From the cell containing the given text, extract its center point as (x, y) coordinate. 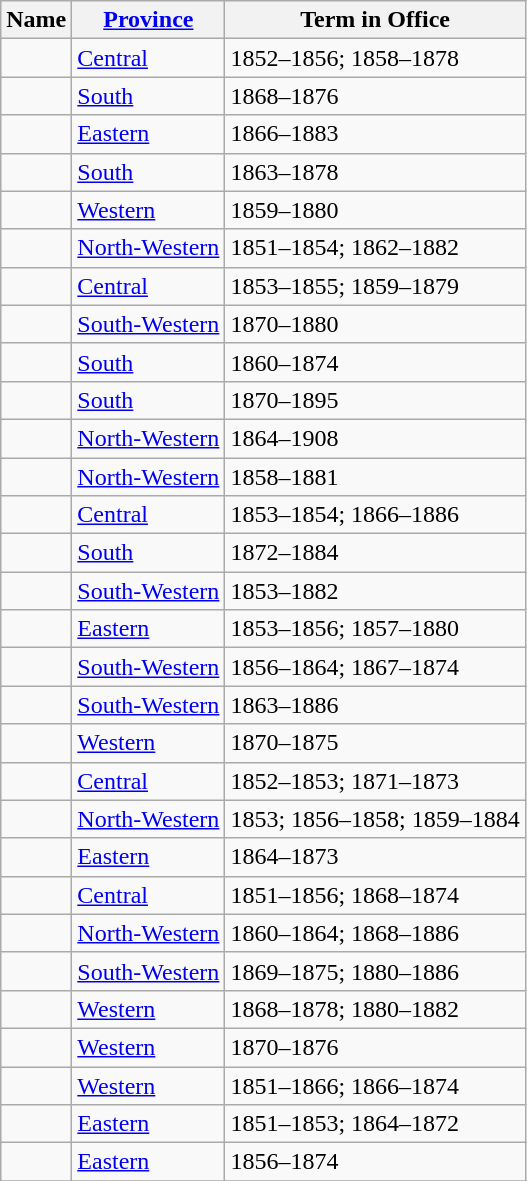
1853–1856; 1857–1880 (375, 629)
Term in Office (375, 20)
1869–1875; 1880–1886 (375, 971)
1851–1853; 1864–1872 (375, 1124)
1864–1908 (375, 438)
1860–1874 (375, 362)
1853–1854; 1866–1886 (375, 515)
1870–1880 (375, 324)
1870–1895 (375, 400)
1851–1854; 1862–1882 (375, 248)
1858–1881 (375, 477)
1859–1880 (375, 210)
1851–1856; 1868–1874 (375, 895)
1870–1875 (375, 743)
1853; 1856–1858; 1859–1884 (375, 819)
1872–1884 (375, 553)
1864–1873 (375, 857)
1863–1886 (375, 705)
1860–1864; 1868–1886 (375, 933)
1868–1878; 1880–1882 (375, 1009)
1853–1855; 1859–1879 (375, 286)
Province (148, 20)
1851–1866; 1866–1874 (375, 1085)
1870–1876 (375, 1047)
1856–1874 (375, 1162)
Name (36, 20)
1852–1853; 1871–1873 (375, 781)
1868–1876 (375, 96)
1852–1856; 1858–1878 (375, 58)
1863–1878 (375, 172)
1853–1882 (375, 591)
1856–1864; 1867–1874 (375, 667)
1866–1883 (375, 134)
